For the text-containing cell, return its midpoint in (X, Y) coordinate format. 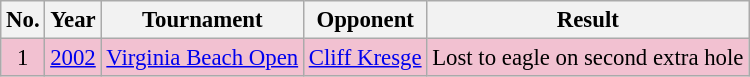
2002 (73, 58)
Lost to eagle on second extra hole (588, 58)
No. (23, 20)
Tournament (202, 20)
Virginia Beach Open (202, 58)
1 (23, 58)
Opponent (364, 20)
Cliff Kresge (364, 58)
Result (588, 20)
Year (73, 20)
